Return the (x, y) coordinate for the center point of the cell that contains the specified text.  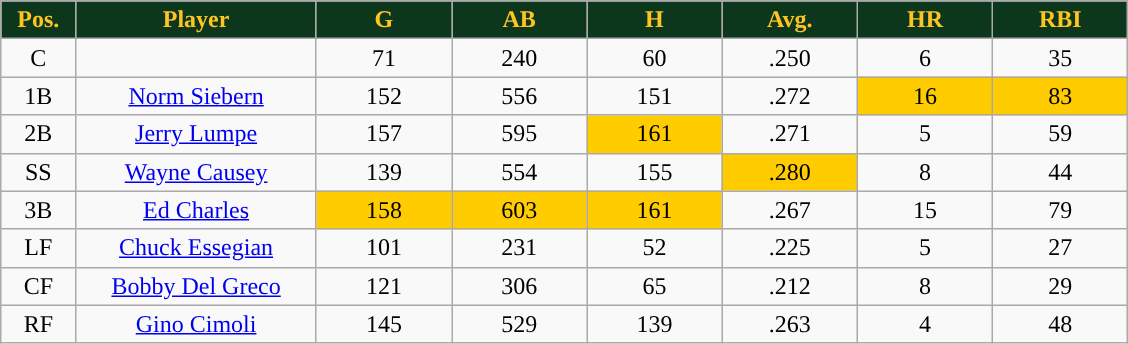
16 (924, 96)
554 (520, 172)
.250 (790, 58)
HR (924, 20)
LF (38, 248)
52 (654, 248)
83 (1060, 96)
Bobby Del Greco (196, 286)
101 (384, 248)
2B (38, 134)
.263 (790, 324)
G (384, 20)
CF (38, 286)
231 (520, 248)
4 (924, 324)
Gino Cimoli (196, 324)
1B (38, 96)
C (38, 58)
.267 (790, 210)
155 (654, 172)
.212 (790, 286)
71 (384, 58)
15 (924, 210)
60 (654, 58)
RBI (1060, 20)
145 (384, 324)
6 (924, 58)
306 (520, 286)
Chuck Essegian (196, 248)
H (654, 20)
Avg. (790, 20)
.280 (790, 172)
556 (520, 96)
65 (654, 286)
44 (1060, 172)
Norm Siebern (196, 96)
27 (1060, 248)
35 (1060, 58)
Pos. (38, 20)
59 (1060, 134)
603 (520, 210)
79 (1060, 210)
529 (520, 324)
152 (384, 96)
SS (38, 172)
151 (654, 96)
3B (38, 210)
Ed Charles (196, 210)
RF (38, 324)
240 (520, 58)
Jerry Lumpe (196, 134)
158 (384, 210)
48 (1060, 324)
595 (520, 134)
Wayne Causey (196, 172)
29 (1060, 286)
.271 (790, 134)
.272 (790, 96)
Player (196, 20)
.225 (790, 248)
121 (384, 286)
157 (384, 134)
AB (520, 20)
